Extract the (x, y) coordinate from the center of the cell holding the provided text.  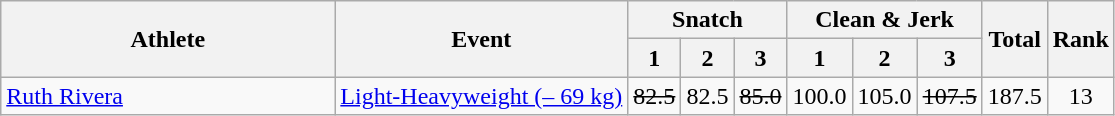
Event (482, 39)
Athlete (168, 39)
13 (1080, 96)
Light-Heavyweight (– 69 kg) (482, 96)
105.0 (884, 96)
Snatch (708, 20)
187.5 (1014, 96)
107.5 (950, 96)
Ruth Rivera (168, 96)
Clean & Jerk (884, 20)
Rank (1080, 39)
100.0 (820, 96)
85.0 (760, 96)
Total (1014, 39)
